For the text-containing cell, return its midpoint in [X, Y] coordinate format. 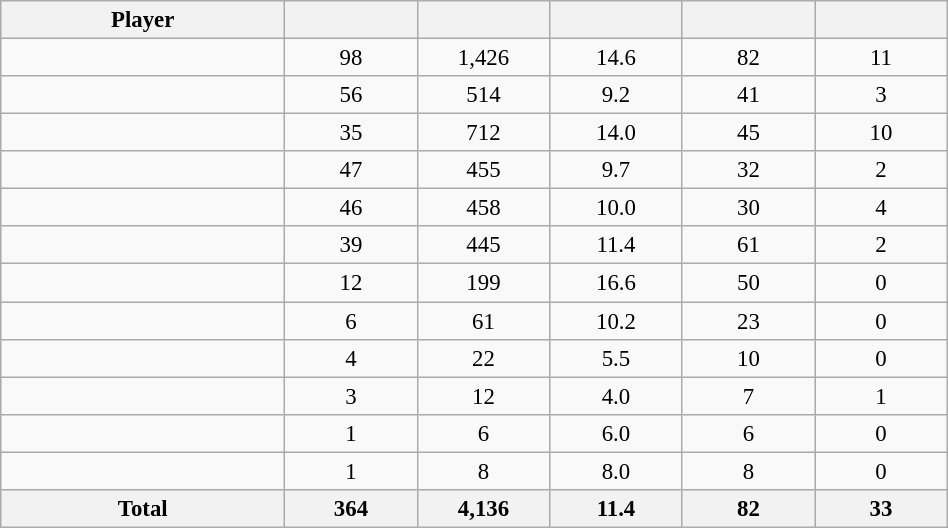
35 [351, 133]
199 [483, 283]
7 [748, 396]
Player [143, 20]
41 [748, 95]
33 [882, 509]
712 [483, 133]
445 [483, 245]
39 [351, 245]
458 [483, 208]
50 [748, 283]
11 [882, 58]
32 [748, 170]
16.6 [616, 283]
4.0 [616, 396]
8.0 [616, 471]
45 [748, 133]
5.5 [616, 358]
9.7 [616, 170]
30 [748, 208]
Total [143, 509]
4,136 [483, 509]
455 [483, 170]
14.0 [616, 133]
10.0 [616, 208]
9.2 [616, 95]
46 [351, 208]
1,426 [483, 58]
10.2 [616, 321]
56 [351, 95]
514 [483, 95]
364 [351, 509]
23 [748, 321]
98 [351, 58]
22 [483, 358]
14.6 [616, 58]
47 [351, 170]
6.0 [616, 433]
